Extract the (x, y) coordinate from the center of the cell holding the provided text.  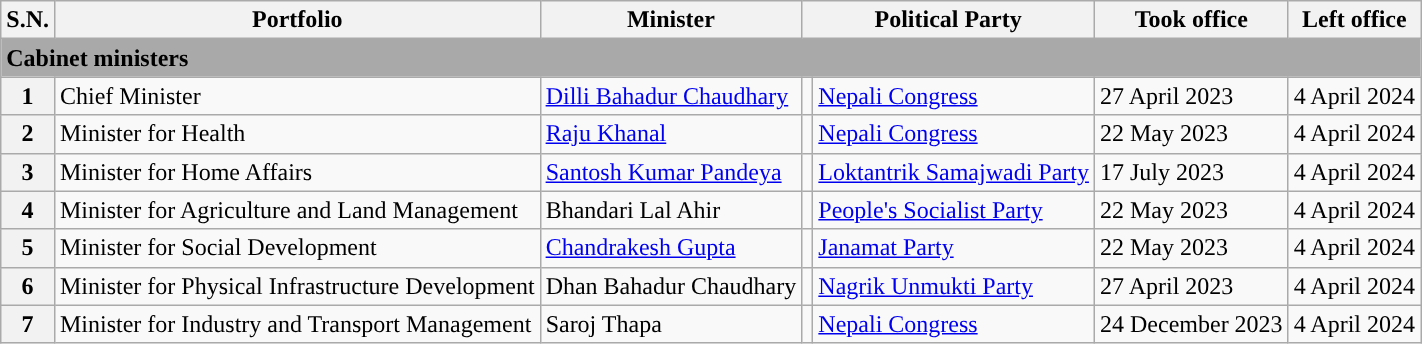
Political Party (948, 20)
2 (28, 134)
24 December 2023 (1191, 324)
Loktantrik Samajwadi Party (954, 172)
Santosh Kumar Pandeya (671, 172)
Minister for Physical Infrastructure Development (297, 286)
Janamat Party (954, 248)
Took office (1191, 20)
7 (28, 324)
Saroj Thapa (671, 324)
4 (28, 210)
Dilli Bahadur Chaudhary (671, 96)
3 (28, 172)
1 (28, 96)
Nagrik Unmukti Party (954, 286)
Minister for Agriculture and Land Management (297, 210)
Raju Khanal (671, 134)
Minister for Health (297, 134)
Left office (1354, 20)
Bhandari Lal Ahir (671, 210)
Dhan Bahadur Chaudhary (671, 286)
Minister for Home Affairs (297, 172)
Minister for Industry and Transport Management (297, 324)
Cabinet ministers (711, 58)
6 (28, 286)
Minister (671, 20)
17 July 2023 (1191, 172)
5 (28, 248)
Portfolio (297, 20)
Minister for Social Development (297, 248)
Chandrakesh Gupta (671, 248)
Chief Minister (297, 96)
S.N. (28, 20)
People's Socialist Party (954, 210)
